Capture the cell that displays the provided text and extract its (x, y) central coordinate. 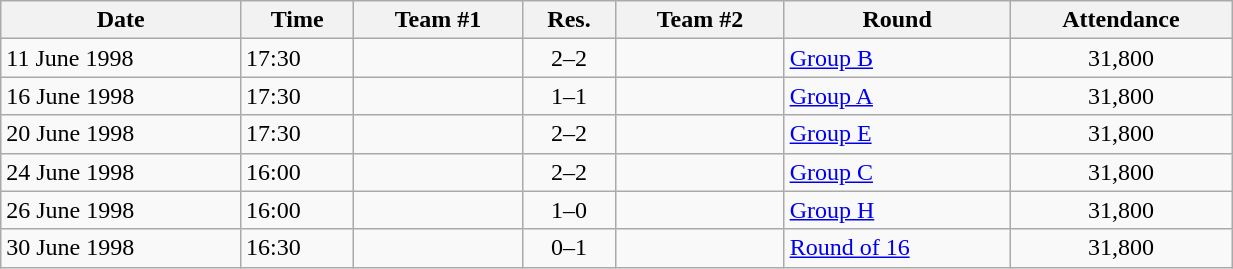
11 June 1998 (121, 58)
Round (897, 20)
Team #1 (438, 20)
24 June 1998 (121, 172)
16:30 (298, 248)
Attendance (1121, 20)
Group E (897, 134)
20 June 1998 (121, 134)
1–0 (569, 210)
26 June 1998 (121, 210)
Round of 16 (897, 248)
Group B (897, 58)
Group A (897, 96)
Date (121, 20)
1–1 (569, 96)
0–1 (569, 248)
Group H (897, 210)
30 June 1998 (121, 248)
Res. (569, 20)
Time (298, 20)
16 June 1998 (121, 96)
Team #2 (700, 20)
Group C (897, 172)
